Return (x, y) of the center of cell containing provided text 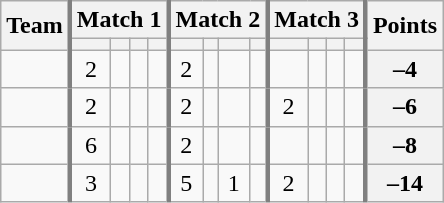
Match 1 (120, 20)
Team (36, 26)
–8 (404, 145)
Points (404, 26)
1 (234, 183)
–6 (404, 107)
Match 2 (218, 20)
6 (90, 145)
Match 3 (316, 20)
5 (185, 183)
3 (90, 183)
–14 (404, 183)
–4 (404, 69)
